From the cell containing the given text, extract its center point as (x, y) coordinate. 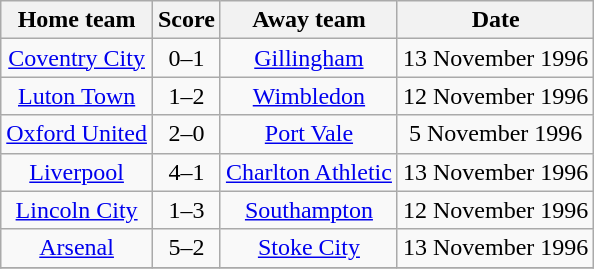
2–0 (186, 134)
Away team (308, 20)
0–1 (186, 58)
Arsenal (77, 248)
Gillingham (308, 58)
1–2 (186, 96)
Stoke City (308, 248)
5 November 1996 (495, 134)
Luton Town (77, 96)
4–1 (186, 172)
Home team (77, 20)
Southampton (308, 210)
Charlton Athletic (308, 172)
Port Vale (308, 134)
Date (495, 20)
Oxford United (77, 134)
Wimbledon (308, 96)
1–3 (186, 210)
5–2 (186, 248)
Lincoln City (77, 210)
Coventry City (77, 58)
Liverpool (77, 172)
Score (186, 20)
